Output the [x, y] coordinate of the center of the cell containing the given text.  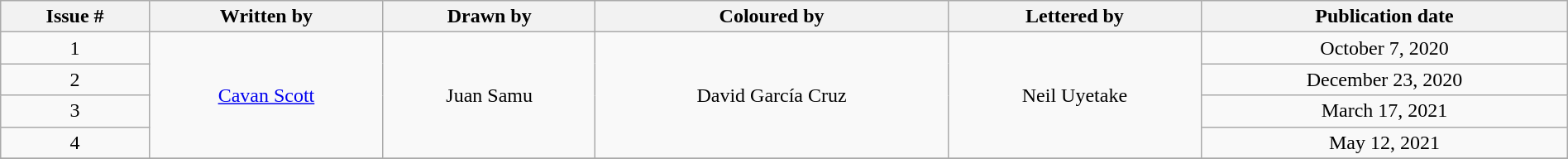
Publication date [1384, 17]
Lettered by [1075, 17]
1 [75, 48]
3 [75, 111]
March 17, 2021 [1384, 111]
Neil Uyetake [1075, 95]
Cavan Scott [266, 95]
Issue # [75, 17]
David García Cruz [772, 95]
May 12, 2021 [1384, 142]
4 [75, 142]
December 23, 2020 [1384, 79]
2 [75, 79]
Juan Samu [489, 95]
October 7, 2020 [1384, 48]
Coloured by [772, 17]
Drawn by [489, 17]
Written by [266, 17]
